Determine the (x, y) coordinate at the center of the cell enclosing the given text.  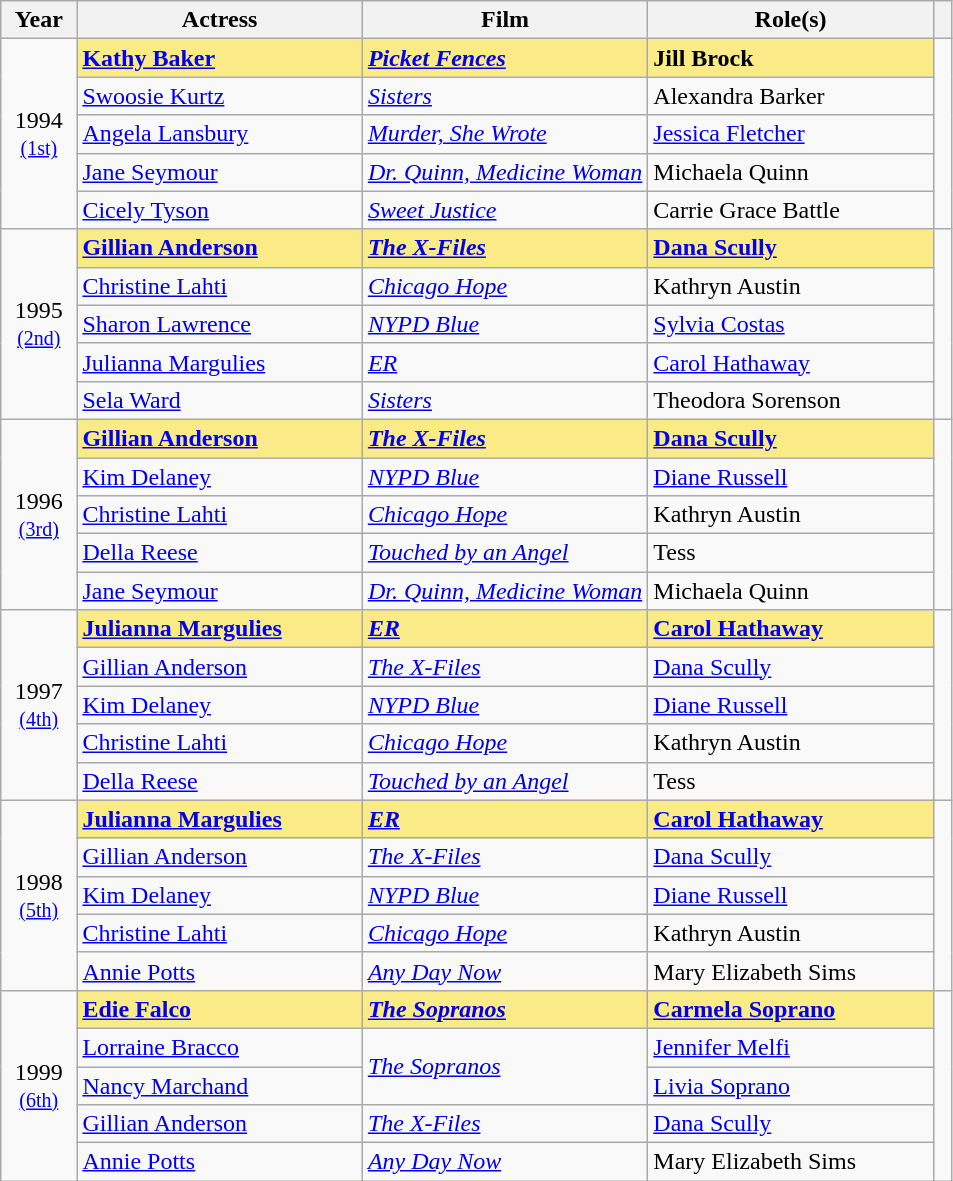
Film (504, 20)
Actress (220, 20)
Kathy Baker (220, 58)
Sharon Lawrence (220, 324)
Alexandra Barker (790, 96)
Jill Brock (790, 58)
Sela Ward (220, 400)
Livia Soprano (790, 1085)
Year (39, 20)
1996(3rd) (39, 514)
Picket Fences (504, 58)
1998(5th) (39, 895)
Theodora Sorenson (790, 400)
Nancy Marchand (220, 1085)
Sweet Justice (504, 210)
Lorraine Bracco (220, 1047)
Carrie Grace Battle (790, 210)
Role(s) (790, 20)
1995(2nd) (39, 324)
Angela Lansbury (220, 134)
Swoosie Kurtz (220, 96)
1999(6th) (39, 1085)
1997(4th) (39, 705)
Edie Falco (220, 1009)
Cicely Tyson (220, 210)
Murder, She Wrote (504, 134)
Jennifer Melfi (790, 1047)
Jessica Fletcher (790, 134)
Carmela Soprano (790, 1009)
1994(1st) (39, 134)
Sylvia Costas (790, 324)
